Locate the cell with the specified text and output its (X, Y) center coordinate. 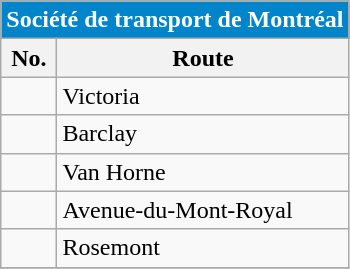
Victoria (203, 96)
Avenue-du-Mont-Royal (203, 210)
Rosemont (203, 248)
No. (29, 58)
Route (203, 58)
Van Horne (203, 172)
Barclay (203, 134)
Société de transport de Montréal (175, 20)
